Scan for the cell matching the given text and deliver its [X, Y] coordinate at center. 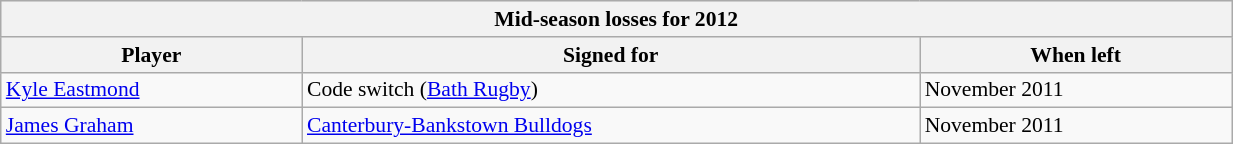
Canterbury-Bankstown Bulldogs [611, 126]
Player [152, 55]
Mid-season losses for 2012 [616, 19]
Signed for [611, 55]
When left [1076, 55]
Kyle Eastmond [152, 90]
Code switch (Bath Rugby) [611, 90]
James Graham [152, 126]
